Extract the (x, y) coordinate from the center of the cell holding the provided text.  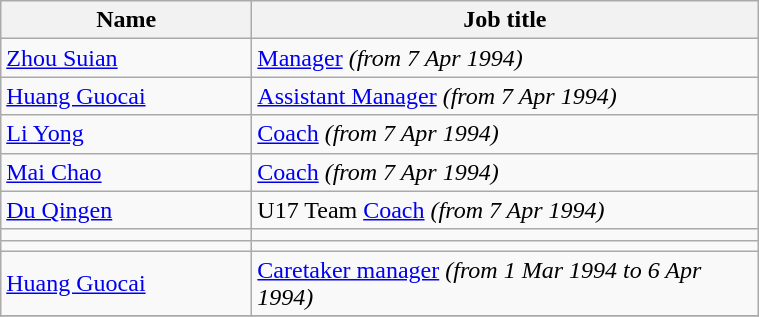
Caretaker manager (from 1 Mar 1994 to 6 Apr 1994) (505, 284)
U17 Team Coach (from 7 Apr 1994) (505, 210)
Du Qingen (126, 210)
Manager (from 7 Apr 1994) (505, 58)
Assistant Manager (from 7 Apr 1994) (505, 96)
Job title (505, 20)
Name (126, 20)
Mai Chao (126, 172)
Li Yong (126, 134)
Zhou Suian (126, 58)
